For the text-containing cell, return its midpoint in [x, y] coordinate format. 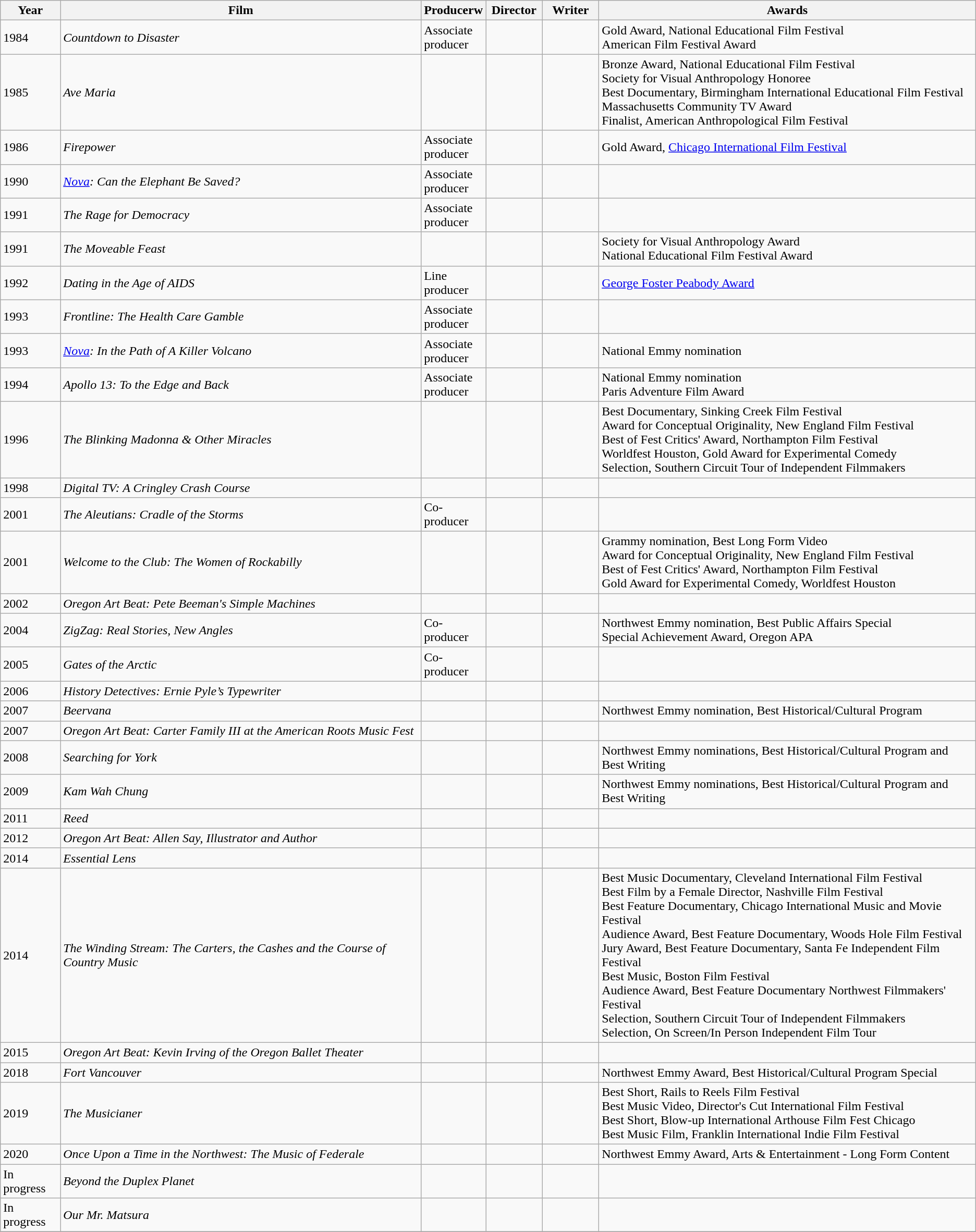
1990 [30, 181]
Northwest Emmy Award, Best Historical/Cultural Program Special [787, 1072]
National Emmy nominationParis Adventure Film Award [787, 385]
Northwest Emmy nomination, Best Public Affairs Special Special Achievement Award, Oregon APA [787, 631]
2005 [30, 664]
Oregon Art Beat: Allen Say, Illustrator and Author [241, 838]
Gold Award, Chicago International Film Festival [787, 147]
Beervana [241, 711]
2018 [30, 1072]
2004 [30, 631]
2011 [30, 818]
1994 [30, 385]
Once Upon a Time in the Northwest: The Music of Federale [241, 1154]
National Emmy nomination [787, 350]
George Foster Peabody Award [787, 282]
Film [241, 10]
2002 [30, 603]
Reed [241, 818]
2012 [30, 838]
Line producer [454, 282]
Digital TV: A Cringley Crash Course [241, 487]
Director [514, 10]
2009 [30, 791]
2020 [30, 1154]
ZigZag: Real Stories, New Angles [241, 631]
Oregon Art Beat: Carter Family III at the American Roots Music Fest [241, 731]
The Rage for Democracy [241, 215]
Nova: In the Path of A Killer Volcano [241, 350]
Frontline: The Health Care Gamble [241, 317]
The Winding Stream: The Carters, the Cashes and the Course of Country Music [241, 955]
Nova: Can the Elephant Be Saved? [241, 181]
1986 [30, 147]
The Aleutians: Cradle of the Storms [241, 515]
Society for Visual Anthropology AwardNational Educational Film Festival Award [787, 249]
2019 [30, 1113]
Ave Maria [241, 92]
Gold Award, National Educational Film FestivalAmerican Film Festival Award [787, 38]
Northwest Emmy Award, Arts & Entertainment - Long Form Content [787, 1154]
The Moveable Feast [241, 249]
Fort Vancouver [241, 1072]
1992 [30, 282]
Northwest Emmy nomination, Best Historical/Cultural Program [787, 711]
Firepower [241, 147]
2006 [30, 691]
Writer [570, 10]
Year [30, 10]
1984 [30, 38]
Awards [787, 10]
History Detectives: Ernie Pyle’s Typewriter [241, 691]
Producerw [454, 10]
1985 [30, 92]
Oregon Art Beat: Pete Beeman's Simple Machines [241, 603]
Essential Lens [241, 858]
Countdown to Disaster [241, 38]
2015 [30, 1052]
Dating in the Age of AIDS [241, 282]
The Blinking Madonna & Other Miracles [241, 439]
1998 [30, 487]
Welcome to the Club: The Women of Rockabilly [241, 563]
Beyond the Duplex Planet [241, 1181]
Gates of the Arctic [241, 664]
Kam Wah Chung [241, 791]
The Musicianer [241, 1113]
Oregon Art Beat: Kevin Irving of the Oregon Ballet Theater [241, 1052]
Our Mr. Matsura [241, 1215]
Searching for York [241, 758]
1996 [30, 439]
Apollo 13: To the Edge and Back [241, 385]
2008 [30, 758]
